Provide the [X, Y] coordinate of the cell's center where the given text is located.  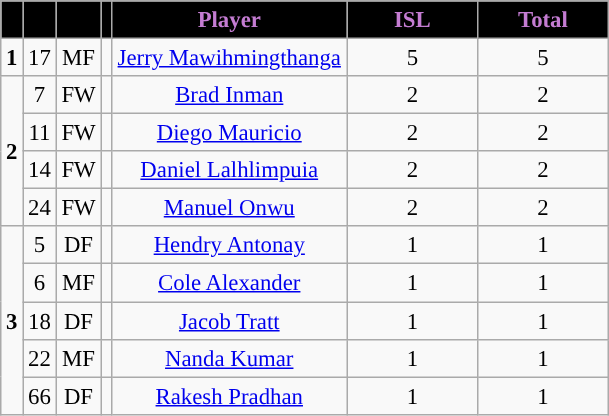
Hendry Antonay [229, 245]
Player [229, 20]
Brad Inman [229, 95]
Manuel Onwu [229, 208]
18 [40, 321]
Diego Mauricio [229, 133]
66 [40, 396]
7 [40, 95]
14 [40, 170]
ISL [412, 20]
24 [40, 208]
Cole Alexander [229, 283]
Total [544, 20]
11 [40, 133]
3 [12, 320]
6 [40, 283]
Nanda Kumar [229, 358]
Daniel Lalhlimpuia [229, 170]
22 [40, 358]
Rakesh Pradhan [229, 396]
Jacob Tratt [229, 321]
Jerry Mawihmingthanga [229, 58]
17 [40, 58]
